Detect which cell encompasses the target text, then output its (x, y) center coordinate. 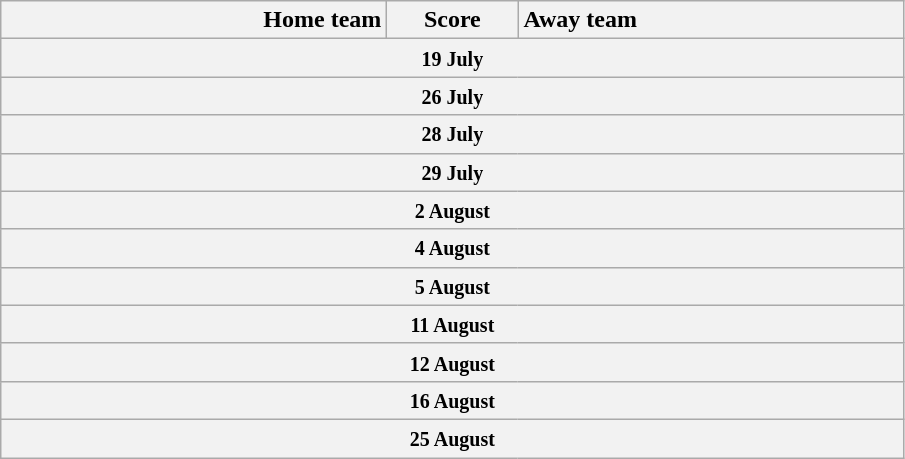
25 August (452, 438)
26 July (452, 96)
19 July (452, 58)
28 July (452, 134)
Away team (711, 20)
Score (452, 20)
11 August (452, 324)
5 August (452, 286)
Home team (194, 20)
2 August (452, 210)
12 August (452, 362)
29 July (452, 172)
16 August (452, 400)
4 August (452, 248)
